Identify which cell holds the provided text, then report its [x, y] central coordinate. 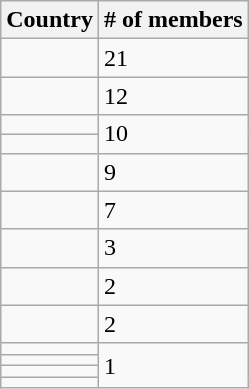
9 [173, 172]
Country [50, 20]
1 [173, 365]
21 [173, 58]
3 [173, 248]
7 [173, 210]
# of members [173, 20]
12 [173, 96]
10 [173, 134]
